For the text-containing cell, return its midpoint in [X, Y] coordinate format. 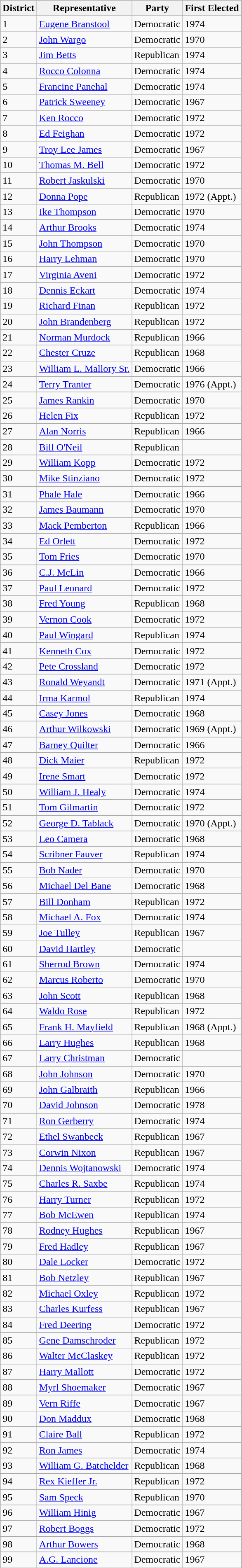
42 [19, 666]
53 [19, 839]
40 [19, 635]
23 [19, 369]
1978 [212, 1105]
90 [19, 1419]
District [19, 8]
Phale Hale [84, 494]
71 [19, 1121]
29 [19, 463]
Pete Crossland [84, 666]
Robert Jaskulski [84, 180]
William Kopp [84, 463]
Charles R. Saxbe [84, 1183]
1976 (Appt.) [212, 384]
Robert Boggs [84, 1528]
66 [19, 1043]
John Johnson [84, 1074]
First Elected [212, 8]
Representative [84, 8]
Bob Nader [84, 870]
Harry Mallott [84, 1372]
11 [19, 180]
Dennis Wojtanowski [84, 1168]
93 [19, 1466]
Mike Stinziano [84, 478]
83 [19, 1309]
69 [19, 1090]
A.G. Lancione [84, 1560]
Paul Wingard [84, 635]
1970 (Appt.) [212, 823]
97 [19, 1528]
28 [19, 447]
27 [19, 431]
Fred Deering [84, 1325]
7 [19, 118]
Irma Karmol [84, 698]
45 [19, 714]
Michael Oxley [84, 1293]
Corwin Nixon [84, 1152]
William G. Batchelder [84, 1466]
17 [19, 275]
Thomas M. Bell [84, 165]
56 [19, 886]
Fred Hadley [84, 1246]
81 [19, 1278]
James Baumann [84, 510]
Kenneth Cox [84, 651]
60 [19, 948]
Donna Pope [84, 196]
Troy Lee James [84, 149]
32 [19, 510]
12 [19, 196]
Marcus Roberto [84, 980]
Francine Panehal [84, 86]
48 [19, 761]
Jim Betts [84, 55]
86 [19, 1356]
18 [19, 290]
95 [19, 1497]
36 [19, 572]
Casey Jones [84, 714]
82 [19, 1293]
Waldo Rose [84, 1011]
Ed Feighan [84, 133]
Dennis Eckart [84, 290]
30 [19, 478]
39 [19, 619]
64 [19, 1011]
47 [19, 745]
Ron James [84, 1450]
William L. Mallory Sr. [84, 369]
Ken Rocco [84, 118]
80 [19, 1262]
5 [19, 86]
Alan Norris [84, 431]
Walter McClaskey [84, 1356]
55 [19, 870]
15 [19, 243]
Ed Orlett [84, 541]
34 [19, 541]
75 [19, 1183]
Party [157, 8]
91 [19, 1434]
94 [19, 1482]
Richard Finan [84, 306]
44 [19, 698]
76 [19, 1199]
Michael Del Bane [84, 886]
Fred Young [84, 604]
Eugene Branstool [84, 24]
Sam Speck [84, 1497]
78 [19, 1231]
Ike Thompson [84, 212]
Tom Gilmartin [84, 807]
Arthur Brooks [84, 228]
72 [19, 1136]
77 [19, 1215]
43 [19, 682]
Myrl Shoemaker [84, 1387]
67 [19, 1058]
37 [19, 588]
84 [19, 1325]
Ron Gerberry [84, 1121]
Terry Tranter [84, 384]
85 [19, 1340]
54 [19, 854]
35 [19, 557]
96 [19, 1513]
James Rankin [84, 400]
Ethel Swanbeck [84, 1136]
Chester Cruze [84, 353]
John Brandenberg [84, 322]
1 [19, 24]
Norman Murdock [84, 337]
1971 (Appt.) [212, 682]
Virginia Aveni [84, 275]
George D. Tablack [84, 823]
88 [19, 1387]
31 [19, 494]
9 [19, 149]
Bill O'Neil [84, 447]
John Thompson [84, 243]
57 [19, 901]
6 [19, 102]
Claire Ball [84, 1434]
65 [19, 1027]
David Hartley [84, 948]
89 [19, 1403]
22 [19, 353]
Dale Locker [84, 1262]
52 [19, 823]
58 [19, 917]
Frank H. Mayfield [84, 1027]
49 [19, 776]
Joe Tulley [84, 933]
13 [19, 212]
Gene Damschroder [84, 1340]
1968 (Appt.) [212, 1027]
Harry Turner [84, 1199]
26 [19, 415]
Sherrod Brown [84, 964]
33 [19, 525]
Bob McEwen [84, 1215]
John Galbraith [84, 1090]
21 [19, 337]
Bill Donham [84, 901]
62 [19, 980]
Arthur Bowers [84, 1544]
8 [19, 133]
87 [19, 1372]
68 [19, 1074]
Arthur Wilkowski [84, 729]
Harry Lehman [84, 259]
David Johnson [84, 1105]
Larry Christman [84, 1058]
Patrick Sweeney [84, 102]
2 [19, 40]
William Hinig [84, 1513]
16 [19, 259]
Bob Netzley [84, 1278]
51 [19, 807]
50 [19, 792]
20 [19, 322]
C.J. McLin [84, 572]
William J. Healy [84, 792]
Michael A. Fox [84, 917]
Paul Leonard [84, 588]
Leo Camera [84, 839]
3 [19, 55]
79 [19, 1246]
Helen Fix [84, 415]
41 [19, 651]
Irene Smart [84, 776]
92 [19, 1450]
John Scott [84, 996]
25 [19, 400]
Vern Riffe [84, 1403]
Vernon Cook [84, 619]
10 [19, 165]
Barney Quilter [84, 745]
99 [19, 1560]
Rocco Colonna [84, 71]
14 [19, 228]
63 [19, 996]
Ronald Weyandt [84, 682]
38 [19, 604]
24 [19, 384]
19 [19, 306]
Rodney Hughes [84, 1231]
98 [19, 1544]
1969 (Appt.) [212, 729]
Don Maddux [84, 1419]
Charles Kurfess [84, 1309]
John Wargo [84, 40]
Rex Kieffer Jr. [84, 1482]
73 [19, 1152]
Larry Hughes [84, 1043]
70 [19, 1105]
1972 (Appt.) [212, 196]
59 [19, 933]
Mack Pemberton [84, 525]
Dick Maier [84, 761]
Scribner Fauver [84, 854]
74 [19, 1168]
Tom Fries [84, 557]
61 [19, 964]
46 [19, 729]
4 [19, 71]
